Find where the given text appears and provide that cell's center as (X, Y) coordinate. 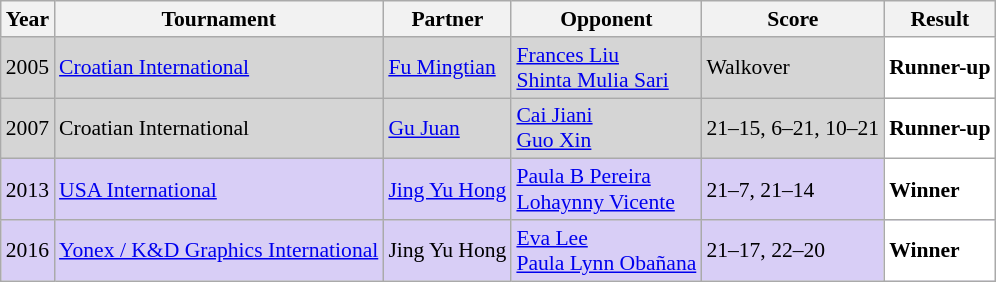
21–7, 21–14 (792, 190)
Yonex / K&D Graphics International (218, 250)
Paula B Pereira Lohaynny Vicente (606, 190)
Year (28, 19)
Frances Liu Shinta Mulia Sari (606, 68)
Walkover (792, 68)
Score (792, 19)
2013 (28, 190)
Partner (447, 19)
2005 (28, 68)
Result (940, 19)
21–17, 22–20 (792, 250)
Eva Lee Paula Lynn Obañana (606, 250)
Cai Jiani Guo Xin (606, 128)
2007 (28, 128)
21–15, 6–21, 10–21 (792, 128)
Fu Mingtian (447, 68)
USA International (218, 190)
Gu Juan (447, 128)
Tournament (218, 19)
2016 (28, 250)
Opponent (606, 19)
